Pinpoint the cell where the given text exists, returning its (x, y) midpoint coordinate. 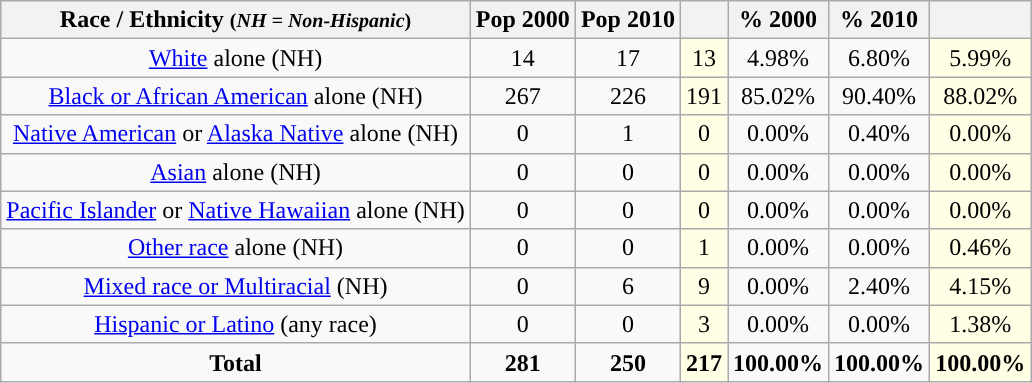
2.40% (880, 286)
Native American or Alaska Native alone (NH) (236, 134)
1.38% (980, 324)
Race / Ethnicity (NH = Non-Hispanic) (236, 20)
17 (628, 58)
White alone (NH) (236, 58)
4.98% (778, 58)
0.40% (880, 134)
250 (628, 362)
Mixed race or Multiracial (NH) (236, 286)
267 (522, 96)
% 2010 (880, 20)
6.80% (880, 58)
14 (522, 58)
Pacific Islander or Native Hawaiian alone (NH) (236, 210)
Total (236, 362)
5.99% (980, 58)
0.46% (980, 248)
281 (522, 362)
Hispanic or Latino (any race) (236, 324)
4.15% (980, 286)
191 (704, 96)
90.40% (880, 96)
Asian alone (NH) (236, 172)
3 (704, 324)
88.02% (980, 96)
13 (704, 58)
217 (704, 362)
Pop 2010 (628, 20)
Other race alone (NH) (236, 248)
226 (628, 96)
Pop 2000 (522, 20)
9 (704, 286)
6 (628, 286)
85.02% (778, 96)
Black or African American alone (NH) (236, 96)
% 2000 (778, 20)
